Find where the given text appears and provide that cell's center as [X, Y] coordinate. 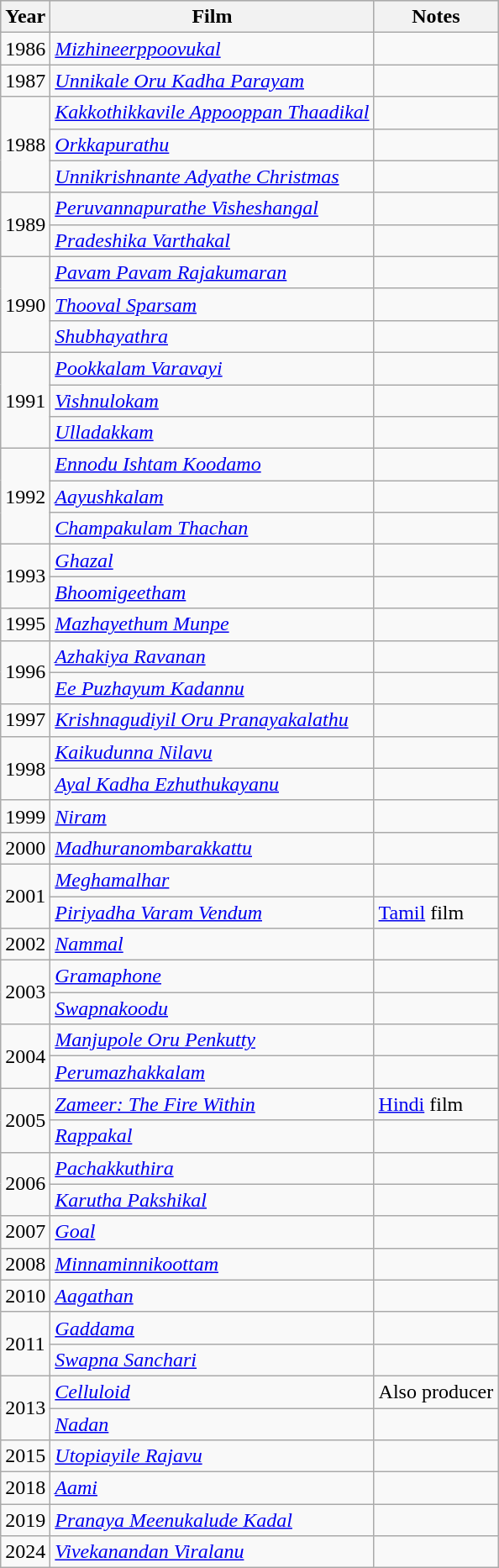
Mazhayethum Munpe [212, 624]
Also producer [436, 1392]
Aami [212, 1488]
Aagathan [212, 1296]
Goal [212, 1232]
Unnikrishnante Adyathe Christmas [212, 176]
Pachakkuthira [212, 1168]
2006 [25, 1184]
Niram [212, 816]
Kakkothikkavile Appooppan Thaadikal [212, 113]
Tamil film [436, 912]
Vivekanandan Viralanu [212, 1552]
Hindi film [436, 1104]
Perumazhakkalam [212, 1072]
Ennodu Ishtam Koodamo [212, 465]
2010 [25, 1296]
Rappakal [212, 1136]
1999 [25, 816]
2002 [25, 944]
Krishnagudiyil Oru Pranayakalathu [212, 720]
2000 [25, 848]
1993 [25, 576]
1986 [25, 49]
Pranaya Meenukalude Kadal [212, 1520]
Piriyadha Varam Vendum [212, 912]
Mizhineerppoovukal [212, 49]
Aayushkalam [212, 497]
Nammal [212, 944]
1992 [25, 497]
Pradeshika Varthakal [212, 240]
1988 [25, 145]
2004 [25, 1056]
2019 [25, 1520]
Unnikale Oru Kadha Parayam [212, 81]
Film [212, 17]
Pavam Pavam Rajakumaran [212, 272]
Celluloid [212, 1392]
2015 [25, 1456]
Nadan [212, 1424]
2008 [25, 1264]
1989 [25, 224]
2007 [25, 1232]
Notes [436, 17]
Thooval Sparsam [212, 304]
1998 [25, 768]
Swapna Sanchari [212, 1360]
Utopiayile Rajavu [212, 1456]
Vishnulokam [212, 401]
Madhuranombarakkattu [212, 848]
Ghazal [212, 560]
Meghamalhar [212, 880]
Ee Puzhayum Kadannu [212, 688]
2013 [25, 1408]
Year [25, 17]
1991 [25, 400]
1995 [25, 624]
Shubhayathra [212, 336]
2005 [25, 1120]
Champakulam Thachan [212, 529]
Minnaminnikoottam [212, 1264]
Ayal Kadha Ezhuthukayanu [212, 784]
2011 [25, 1344]
Manjupole Oru Penkutty [212, 1040]
Azhakiya Ravanan [212, 656]
Gramaphone [212, 976]
Peruvannapurathe Visheshangal [212, 208]
Bhoomigeetham [212, 592]
1997 [25, 720]
Swapnakoodu [212, 1008]
Karutha Pakshikal [212, 1200]
1990 [25, 304]
2003 [25, 992]
Pookkalam Varavayi [212, 368]
2018 [25, 1488]
2024 [25, 1552]
Zameer: The Fire Within [212, 1104]
1987 [25, 81]
Kaikudunna Nilavu [212, 752]
Orkkapurathu [212, 145]
1996 [25, 672]
2001 [25, 896]
Gaddama [212, 1328]
Ulladakkam [212, 433]
